Find where the given text appears and provide that cell's center as [x, y] coordinate. 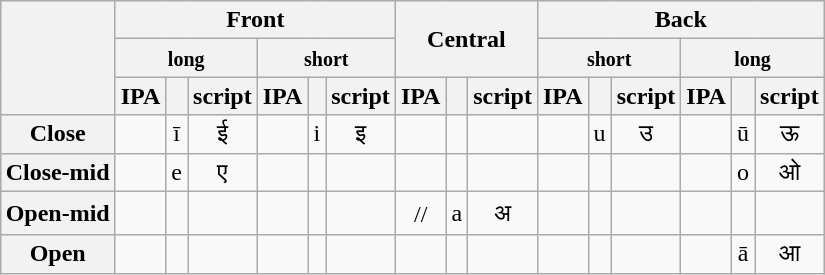
Close-mid [58, 172]
Front [255, 20]
Back [680, 20]
o [742, 172]
अ [503, 213]
इ [361, 134]
Open [58, 254]
u [600, 134]
आ [790, 254]
Close [58, 134]
a [457, 213]
i [317, 134]
उ [646, 134]
ऊ [790, 134]
ā [742, 254]
// [420, 213]
ī [177, 134]
e [177, 172]
Central [466, 39]
ए [223, 172]
ई [223, 134]
ओ [790, 172]
Open-mid [58, 213]
ū [742, 134]
